Detect which cell encompasses the target text, then output its (X, Y) center coordinate. 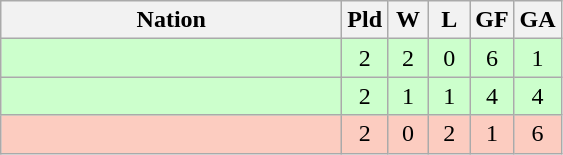
Pld (365, 20)
Nation (172, 20)
W (408, 20)
L (450, 20)
GA (538, 20)
GF (492, 20)
